Scan for the cell matching the given text and deliver its [X, Y] coordinate at center. 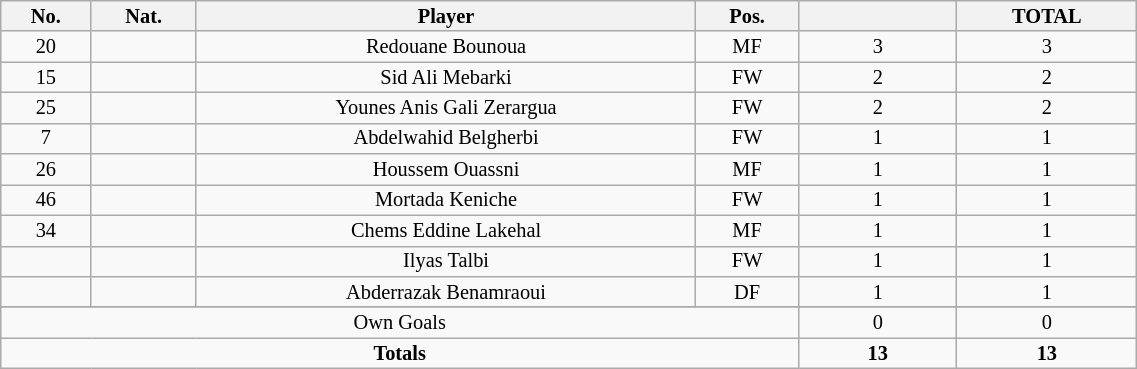
TOTAL [1047, 16]
Redouane Bounoua [446, 46]
DF [748, 292]
Younes Anis Gali Zerargua [446, 108]
Houssem Ouassni [446, 170]
Ilyas Talbi [446, 262]
Abderrazak Benamraoui [446, 292]
Pos. [748, 16]
Own Goals [400, 322]
46 [46, 200]
Nat. [144, 16]
Mortada Keniche [446, 200]
Abdelwahid Belgherbi [446, 138]
15 [46, 78]
Sid Ali Mebarki [446, 78]
Totals [400, 354]
25 [46, 108]
34 [46, 230]
20 [46, 46]
No. [46, 16]
7 [46, 138]
Player [446, 16]
Chems Eddine Lakehal [446, 230]
26 [46, 170]
